Output the (x, y) coordinate of the center of the cell containing the given text.  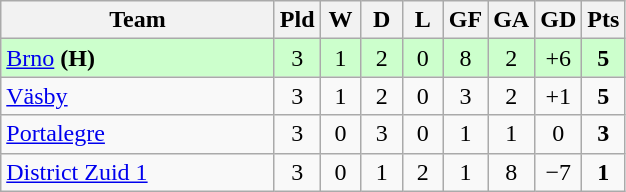
W (340, 20)
GD (558, 20)
Pld (297, 20)
Team (138, 20)
Brno (H) (138, 58)
Väsby (138, 96)
Pts (604, 20)
D (382, 20)
L (422, 20)
District Zuid 1 (138, 172)
GA (512, 20)
+1 (558, 96)
+6 (558, 58)
GF (465, 20)
Portalegre (138, 134)
−7 (558, 172)
